Find where the given text appears and provide that cell's center as [x, y] coordinate. 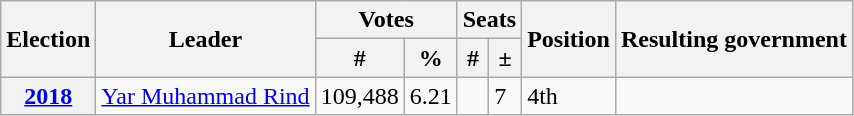
Seats [489, 20]
Resulting government [734, 39]
% [430, 58]
4th [569, 96]
Position [569, 39]
Votes [386, 20]
± [506, 58]
7 [506, 96]
Leader [206, 39]
6.21 [430, 96]
2018 [48, 96]
109,488 [360, 96]
Election [48, 39]
Yar Muhammad Rind [206, 96]
